Determine the (x, y) coordinate at the center of the cell enclosing the given text.  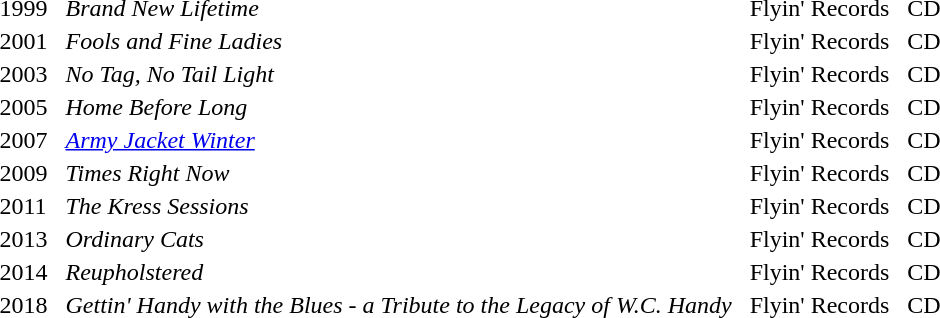
The Kress Sessions (398, 206)
No Tag, No Tail Light (398, 74)
Times Right Now (398, 173)
Fools and Fine Ladies (398, 41)
Home Before Long (398, 107)
Ordinary Cats (398, 239)
Reupholstered (398, 272)
Army Jacket Winter (398, 140)
